For the text-containing cell, return its midpoint in (X, Y) coordinate format. 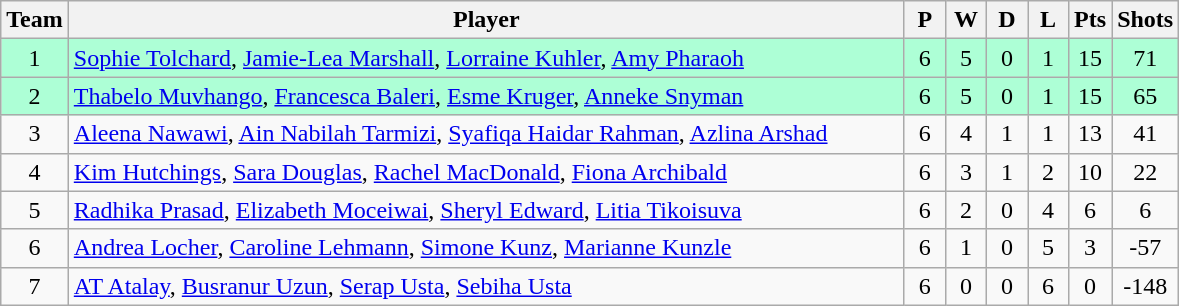
Kim Hutchings, Sara Douglas, Rachel MacDonald, Fiona Archibald (486, 172)
Player (486, 20)
71 (1146, 58)
Radhika Prasad, Elizabeth Moceiwai, Sheryl Edward, Litia Tikoisuva (486, 210)
Sophie Tolchard, Jamie-Lea Marshall, Lorraine Kuhler, Amy Pharaoh (486, 58)
10 (1090, 172)
13 (1090, 134)
Team (35, 20)
AT Atalay, Busranur Uzun, Serap Usta, Sebiha Usta (486, 286)
7 (35, 286)
D (1006, 20)
L (1048, 20)
65 (1146, 96)
Pts (1090, 20)
P (924, 20)
-57 (1146, 248)
22 (1146, 172)
-148 (1146, 286)
Thabelo Muvhango, Francesca Baleri, Esme Kruger, Anneke Snyman (486, 96)
Aleena Nawawi, Ain Nabilah Tarmizi, Syafiqa Haidar Rahman, Azlina Arshad (486, 134)
Andrea Locher, Caroline Lehmann, Simone Kunz, Marianne Kunzle (486, 248)
41 (1146, 134)
W (966, 20)
Shots (1146, 20)
